Extract the [X, Y] coordinate from the center of the cell holding the provided text.  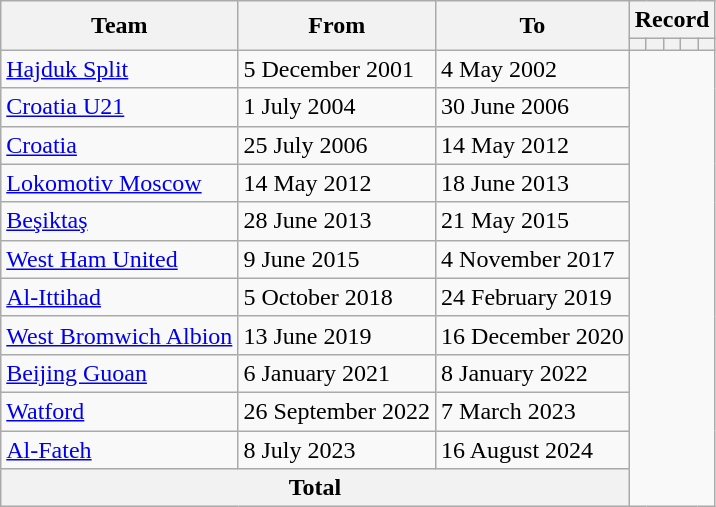
30 June 2006 [533, 107]
6 January 2021 [337, 373]
18 June 2013 [533, 183]
5 October 2018 [337, 297]
Croatia U21 [120, 107]
7 March 2023 [533, 411]
21 May 2015 [533, 221]
From [337, 26]
16 August 2024 [533, 449]
Croatia [120, 145]
16 December 2020 [533, 335]
Total [315, 488]
Record [672, 20]
26 September 2022 [337, 411]
Beijing Guoan [120, 373]
West Bromwich Albion [120, 335]
8 January 2022 [533, 373]
4 November 2017 [533, 259]
Beşiktaş [120, 221]
Team [120, 26]
Al-Fateh [120, 449]
8 July 2023 [337, 449]
Lokomotiv Moscow [120, 183]
1 July 2004 [337, 107]
13 June 2019 [337, 335]
Hajduk Split [120, 69]
4 May 2002 [533, 69]
Watford [120, 411]
24 February 2019 [533, 297]
5 December 2001 [337, 69]
9 June 2015 [337, 259]
Al-Ittihad [120, 297]
28 June 2013 [337, 221]
To [533, 26]
25 July 2006 [337, 145]
West Ham United [120, 259]
